Pinpoint the cell where the given text exists, returning its (X, Y) midpoint coordinate. 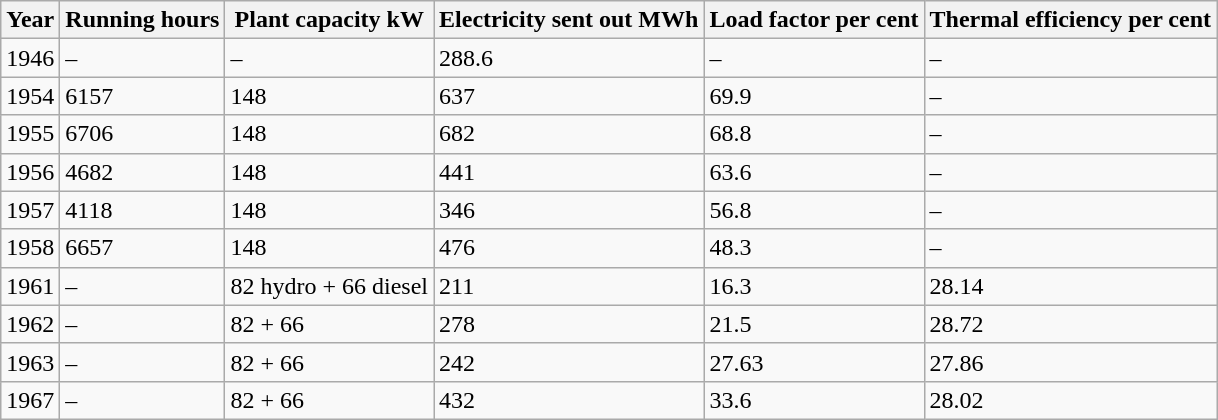
1962 (30, 324)
4118 (142, 210)
27.86 (1070, 362)
432 (569, 400)
63.6 (814, 172)
28.14 (1070, 286)
1961 (30, 286)
637 (569, 96)
28.72 (1070, 324)
Load factor per cent (814, 20)
288.6 (569, 58)
6706 (142, 134)
56.8 (814, 210)
1946 (30, 58)
48.3 (814, 248)
82 hydro + 66 diesel (330, 286)
1967 (30, 400)
33.6 (814, 400)
69.9 (814, 96)
1963 (30, 362)
Thermal efficiency per cent (1070, 20)
441 (569, 172)
1955 (30, 134)
28.02 (1070, 400)
Running hours (142, 20)
278 (569, 324)
21.5 (814, 324)
1958 (30, 248)
682 (569, 134)
211 (569, 286)
6657 (142, 248)
68.8 (814, 134)
346 (569, 210)
Plant capacity kW (330, 20)
1954 (30, 96)
6157 (142, 96)
Electricity sent out MWh (569, 20)
1957 (30, 210)
4682 (142, 172)
Year (30, 20)
16.3 (814, 286)
242 (569, 362)
27.63 (814, 362)
476 (569, 248)
1956 (30, 172)
